Output the [X, Y] coordinate of the center of the cell containing the given text.  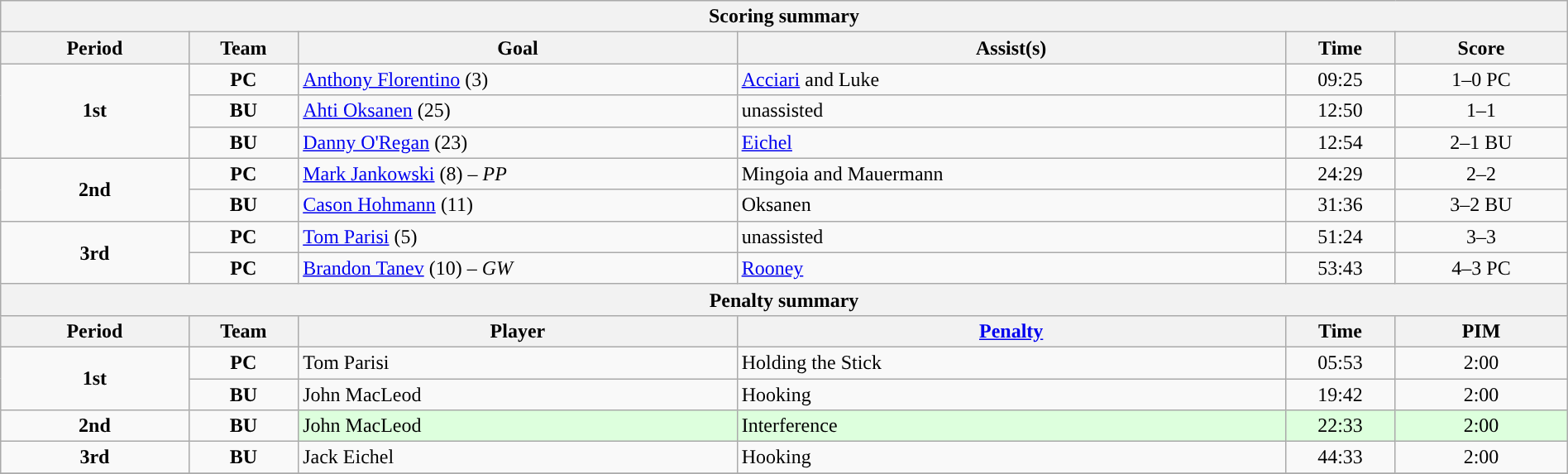
44:33 [1340, 457]
Jack Eichel [518, 457]
Oksanen [1011, 205]
22:33 [1340, 426]
Cason Hohmann (11) [518, 205]
Eichel [1011, 142]
24:29 [1340, 174]
Acciari and Luke [1011, 79]
Goal [518, 48]
Mark Jankowski (8) – PP [518, 174]
Danny O'Regan (23) [518, 142]
51:24 [1340, 237]
Ahti Oksanen (25) [518, 111]
3–2 BU [1481, 205]
09:25 [1340, 79]
Rooney [1011, 268]
53:43 [1340, 268]
19:42 [1340, 395]
2–2 [1481, 174]
12:54 [1340, 142]
05:53 [1340, 362]
Interference [1011, 426]
31:36 [1340, 205]
Penalty summary [784, 299]
Player [518, 331]
Scoring summary [784, 17]
4–3 PC [1481, 268]
2–1 BU [1481, 142]
Assist(s) [1011, 48]
Holding the Stick [1011, 362]
Tom Parisi [518, 362]
Mingoia and Mauermann [1011, 174]
Anthony Florentino (3) [518, 79]
1–1 [1481, 111]
12:50 [1340, 111]
Tom Parisi (5) [518, 237]
Penalty [1011, 331]
PIM [1481, 331]
3–3 [1481, 237]
Brandon Tanev (10) – GW [518, 268]
1–0 PC [1481, 79]
Score [1481, 48]
